Return [X, Y] of the center of cell containing provided text 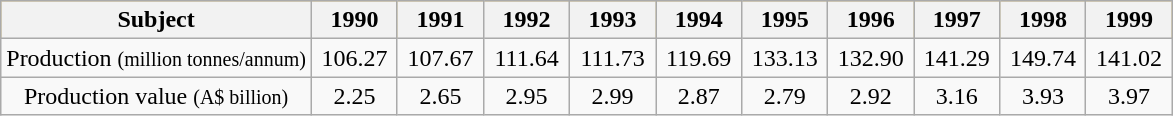
141.02 [1129, 58]
2.92 [871, 96]
149.74 [1043, 58]
1995 [785, 20]
2.87 [699, 96]
Production value (A$ billion) [156, 96]
3.97 [1129, 96]
Production (million tonnes/annum) [156, 58]
111.64 [527, 58]
2.99 [613, 96]
2.79 [785, 96]
107.67 [440, 58]
1992 [527, 20]
132.90 [871, 58]
1993 [613, 20]
2.25 [354, 96]
2.65 [440, 96]
1998 [1043, 20]
1997 [957, 20]
2.95 [527, 96]
119.69 [699, 58]
3.16 [957, 96]
1991 [440, 20]
1994 [699, 20]
141.29 [957, 58]
Subject [156, 20]
3.93 [1043, 96]
1999 [1129, 20]
106.27 [354, 58]
111.73 [613, 58]
1996 [871, 20]
1990 [354, 20]
133.13 [785, 58]
